Extract the (X, Y) coordinate from the center of the cell holding the provided text.  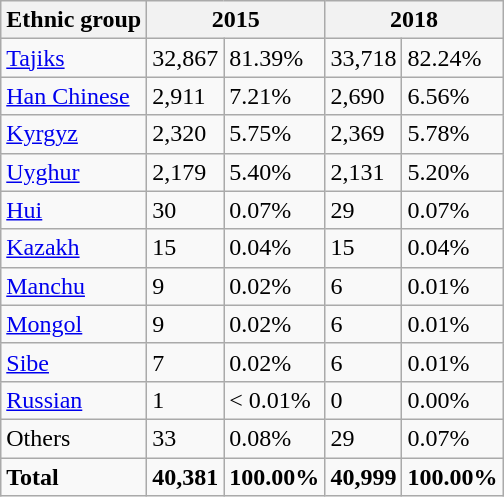
Kazakh (74, 248)
6.56% (452, 96)
2,911 (186, 96)
< 0.01% (274, 400)
Kyrgyz (74, 134)
5.40% (274, 172)
2,179 (186, 172)
Hui (74, 210)
Ethnic group (74, 20)
30 (186, 210)
2,131 (364, 172)
32,867 (186, 58)
0 (364, 400)
0.08% (274, 438)
Total (74, 477)
Others (74, 438)
2,690 (364, 96)
82.24% (452, 58)
40,999 (364, 477)
2018 (414, 20)
Tajiks (74, 58)
40,381 (186, 477)
Han Chinese (74, 96)
7.21% (274, 96)
Sibe (74, 362)
Uyghur (74, 172)
Manchu (74, 286)
2,320 (186, 134)
33 (186, 438)
2,369 (364, 134)
Russian (74, 400)
2015 (236, 20)
5.78% (452, 134)
7 (186, 362)
5.75% (274, 134)
0.00% (452, 400)
1 (186, 400)
33,718 (364, 58)
81.39% (274, 58)
5.20% (452, 172)
Mongol (74, 324)
